Locate the cell with the specified text and output its [X, Y] center coordinate. 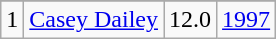
Casey Dailey [94, 20]
12.0 [190, 20]
1 [12, 20]
1997 [246, 20]
